Extract the (x, y) coordinate from the center of the cell holding the provided text.  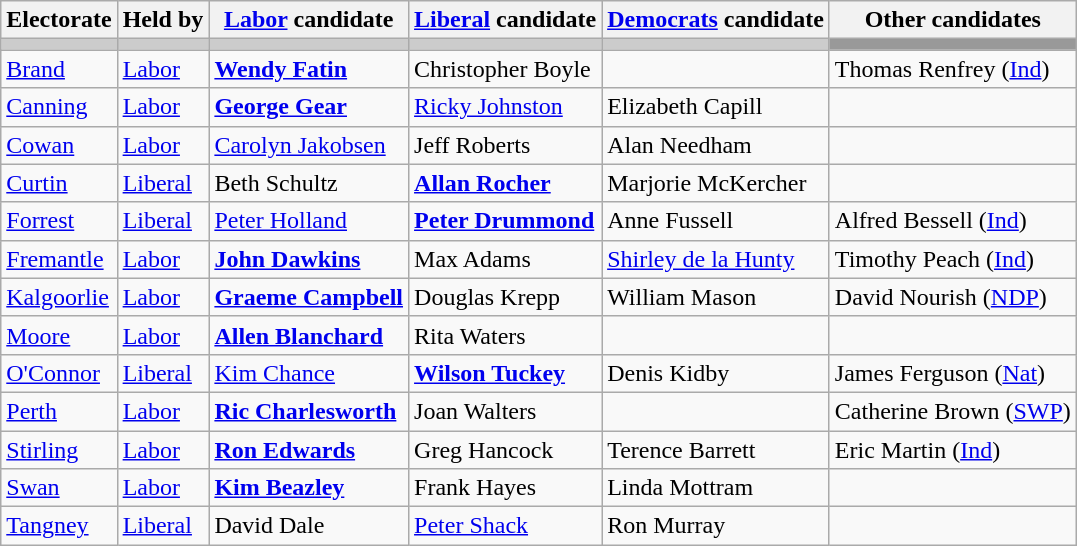
Alan Needham (716, 145)
Joan Walters (506, 411)
Cowan (59, 145)
David Dale (309, 526)
Jeff Roberts (506, 145)
David Nourish (NDP) (952, 297)
Labor candidate (309, 20)
Graeme Campbell (309, 297)
Carolyn Jakobsen (309, 145)
William Mason (716, 297)
Liberal candidate (506, 20)
Catherine Brown (SWP) (952, 411)
Perth (59, 411)
Stirling (59, 449)
Linda Mottram (716, 488)
Kim Chance (309, 373)
John Dawkins (309, 259)
Peter Drummond (506, 221)
Marjorie McKercher (716, 183)
Shirley de la Hunty (716, 259)
Terence Barrett (716, 449)
Rita Waters (506, 335)
Christopher Boyle (506, 69)
Ron Edwards (309, 449)
Canning (59, 107)
O'Connor (59, 373)
Greg Hancock (506, 449)
Fremantle (59, 259)
Peter Shack (506, 526)
George Gear (309, 107)
Beth Schultz (309, 183)
Max Adams (506, 259)
Other candidates (952, 20)
Wendy Fatin (309, 69)
Brand (59, 69)
Held by (163, 20)
Frank Hayes (506, 488)
Elizabeth Capill (716, 107)
Peter Holland (309, 221)
Curtin (59, 183)
Wilson Tuckey (506, 373)
Kim Beazley (309, 488)
Democrats candidate (716, 20)
Ron Murray (716, 526)
Moore (59, 335)
Timothy Peach (Ind) (952, 259)
Ricky Johnston (506, 107)
Swan (59, 488)
Denis Kidby (716, 373)
Tangney (59, 526)
Forrest (59, 221)
James Ferguson (Nat) (952, 373)
Allan Rocher (506, 183)
Electorate (59, 20)
Anne Fussell (716, 221)
Eric Martin (Ind) (952, 449)
Alfred Bessell (Ind) (952, 221)
Thomas Renfrey (Ind) (952, 69)
Ric Charlesworth (309, 411)
Allen Blanchard (309, 335)
Kalgoorlie (59, 297)
Douglas Krepp (506, 297)
